For the text-containing cell, return its midpoint in [X, Y] coordinate format. 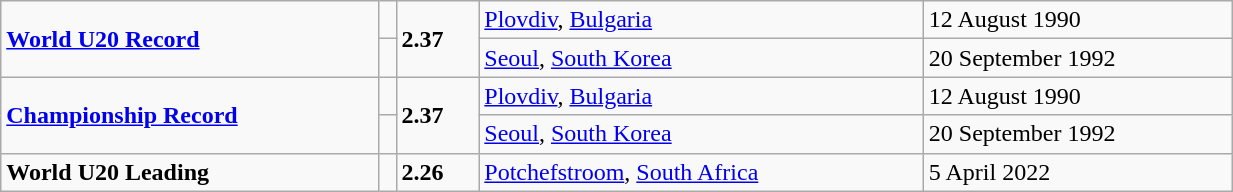
World U20 Leading [190, 172]
World U20 Record [190, 39]
5 April 2022 [1077, 172]
Championship Record [190, 115]
Potchefstroom, South Africa [702, 172]
2.26 [438, 172]
